From the cell containing the given text, extract its center point as [X, Y] coordinate. 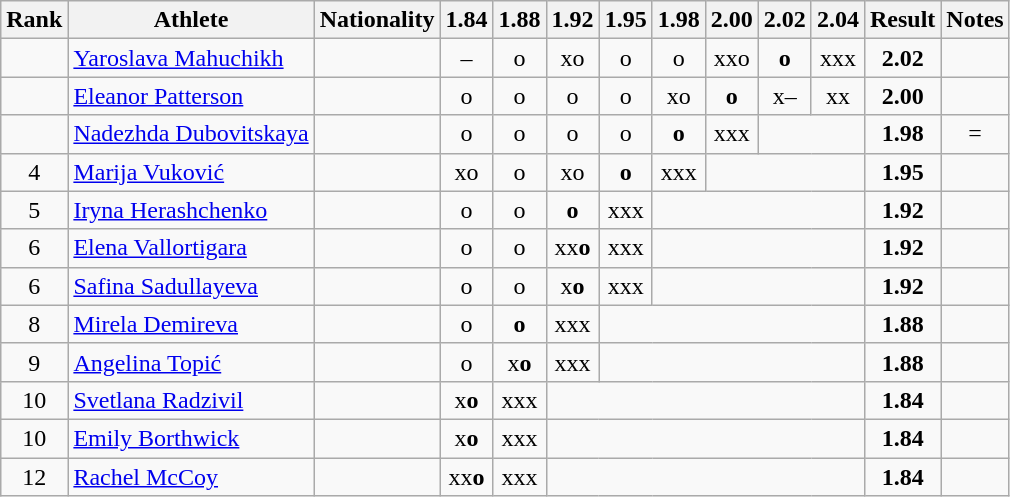
Eleanor Patterson [191, 96]
Svetlana Radzivil [191, 400]
9 [34, 362]
Angelina Topić [191, 362]
Athlete [191, 20]
Rank [34, 20]
Nationality [377, 20]
Elena Vallortigara [191, 248]
4 [34, 172]
5 [34, 210]
xx [838, 96]
12 [34, 477]
2.04 [838, 20]
= [975, 134]
Notes [975, 20]
8 [34, 324]
Marija Vuković [191, 172]
x– [784, 96]
Safina Sadullayeva [191, 286]
Rachel McCoy [191, 477]
Mirela Demireva [191, 324]
Emily Borthwick [191, 438]
Nadezhda Dubovitskaya [191, 134]
Yaroslava Mahuchikh [191, 58]
Result [902, 20]
Iryna Herashchenko [191, 210]
– [466, 58]
